For the text-containing cell, return its midpoint in (x, y) coordinate format. 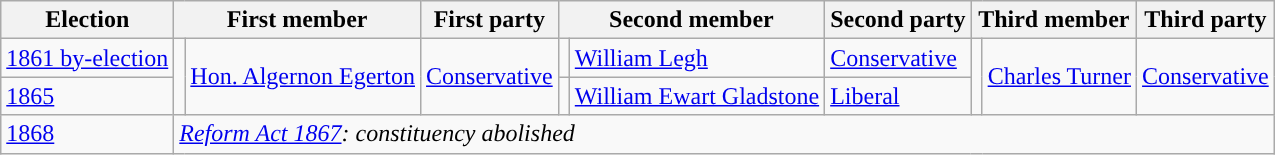
William Ewart Gladstone (696, 96)
Third party (1206, 20)
Second member (691, 20)
1861 by-election (88, 58)
Second party (898, 20)
First member (298, 20)
1868 (88, 134)
Hon. Algernon Egerton (303, 77)
Charles Turner (1059, 77)
First party (490, 20)
Third member (1054, 20)
1865 (88, 96)
Reform Act 1867: constituency abolished (724, 134)
Election (88, 20)
William Legh (696, 58)
Liberal (898, 96)
